Determine the [x, y] coordinate at the center of the cell enclosing the given text.  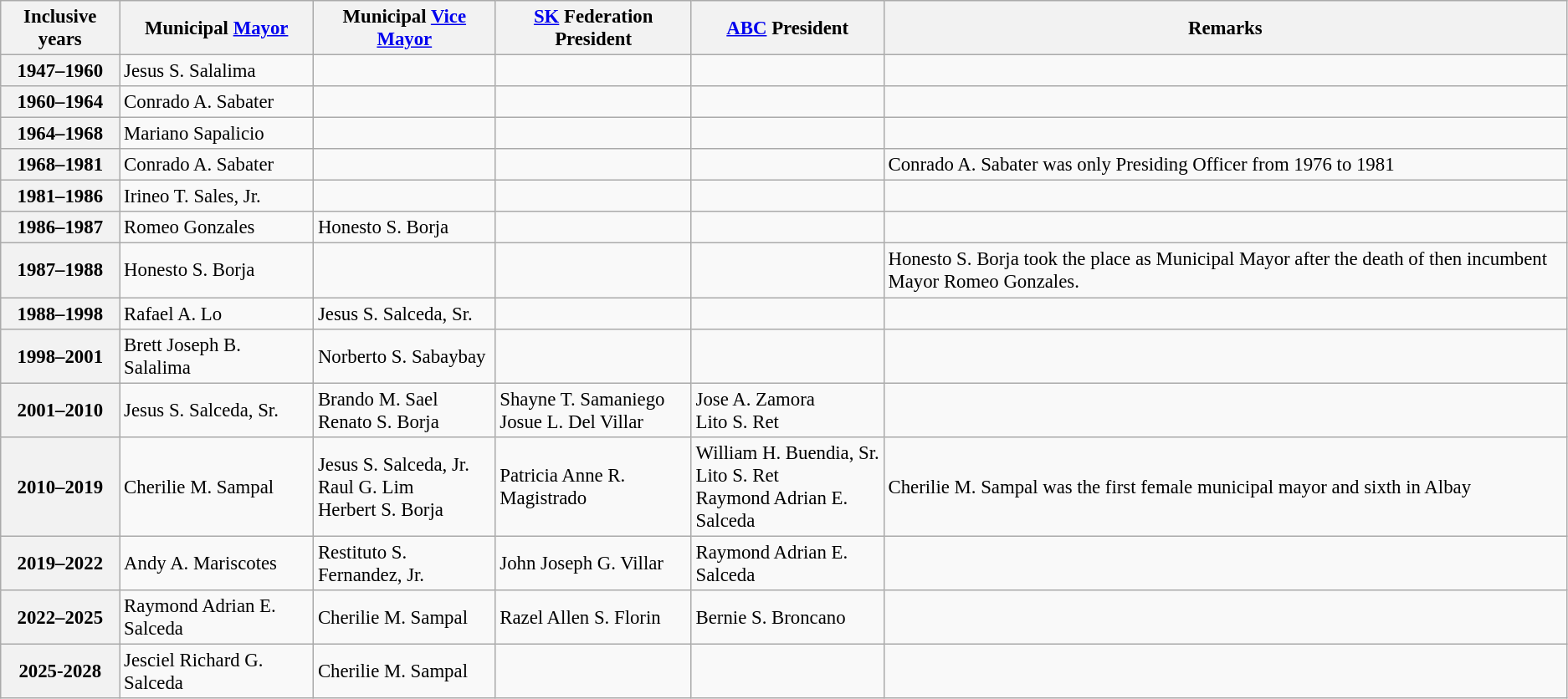
Brett Joseph B. Salalima [217, 356]
Jesus S. Salalima [217, 71]
John Joseph G. Villar [593, 564]
Jesus S. Salceda, Jr. Raul G. Lim Herbert S. Borja [405, 487]
1964–1968 [60, 134]
Jesciel Richard G. Salceda [217, 671]
Honesto S. Borja took the place as Municipal Mayor after the death of then incumbent Mayor Romeo Gonzales. [1225, 271]
1998–2001 [60, 356]
Municipal Vice Mayor [405, 28]
Shayne T. Samaniego Josue L. Del Villar [593, 410]
ABC President [787, 28]
1960–1964 [60, 102]
Inclusive years [60, 28]
Mariano Sapalicio [217, 134]
Irineo T. Sales, Jr. [217, 196]
Remarks [1225, 28]
2019–2022 [60, 564]
Patricia Anne R. Magistrado [593, 487]
1986–1987 [60, 228]
Romeo Gonzales [217, 228]
Municipal Mayor [217, 28]
Razel Allen S. Florin [593, 617]
Restituto S. Fernandez, Jr. [405, 564]
Bernie S. Broncano [787, 617]
2001–2010 [60, 410]
1968–1981 [60, 165]
William H. Buendia, Sr. Lito S. Ret Raymond Adrian E. Salceda [787, 487]
Conrado A. Sabater was only Presiding Officer from 1976 to 1981 [1225, 165]
Norberto S. Sabaybay [405, 356]
Andy A. Mariscotes [217, 564]
Jose A. Zamora Lito S. Ret [787, 410]
Brando M. Sael Renato S. Borja [405, 410]
2022–2025 [60, 617]
1987–1988 [60, 271]
2010–2019 [60, 487]
Rafael A. Lo [217, 314]
1988–1998 [60, 314]
Cherilie M. Sampal was the first female municipal mayor and sixth in Albay [1225, 487]
1981–1986 [60, 196]
1947–1960 [60, 71]
SK Federation President [593, 28]
2025-2028 [60, 671]
